Output the (x, y) coordinate of the center of the cell containing the given text.  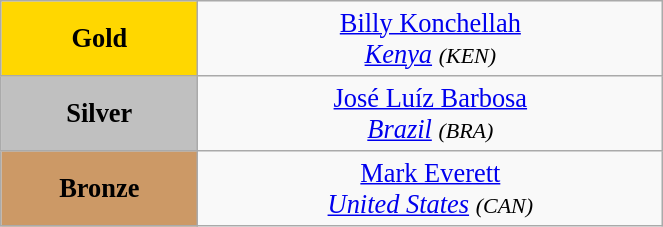
José Luíz BarbosaBrazil (BRA) (430, 112)
Silver (100, 112)
Mark EverettUnited States (CAN) (430, 188)
Billy KonchellahKenya (KEN) (430, 38)
Gold (100, 38)
Bronze (100, 188)
